Determine the (x, y) coordinate at the center of the cell enclosing the given text.  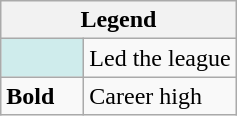
Legend (118, 20)
Bold (42, 96)
Led the league (160, 58)
Career high (160, 96)
